Pinpoint the cell where the given text exists, returning its (X, Y) midpoint coordinate. 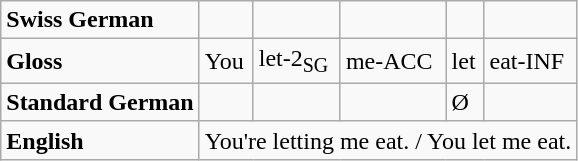
Swiss German (100, 20)
me-ACC (393, 61)
Standard German (100, 102)
You're letting me eat. / You let me eat. (388, 140)
Ø (465, 102)
let-2SG (296, 61)
let (465, 61)
You (226, 61)
English (100, 140)
eat-INF (530, 61)
Gloss (100, 61)
